Return the [x, y] coordinate for the center point of the cell that contains the specified text.  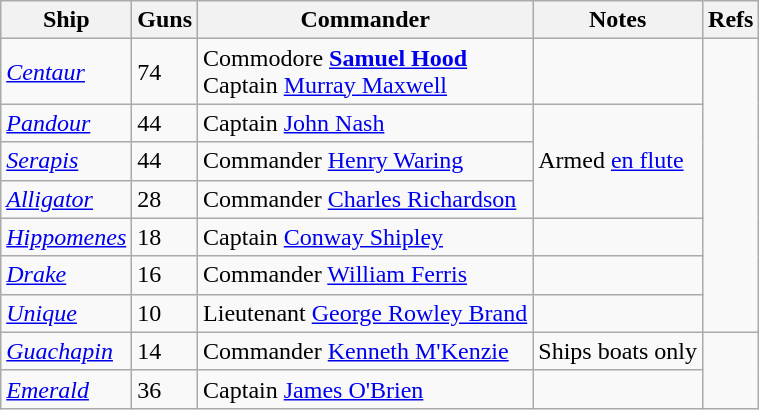
Refs [731, 20]
Serapis [66, 161]
Armed en flute [618, 161]
Alligator [66, 199]
Pandour [66, 123]
Notes [618, 20]
Hippomenes [66, 237]
18 [165, 237]
10 [165, 313]
74 [165, 72]
Captain John Nash [366, 123]
Unique [66, 313]
Captain Conway Shipley [366, 237]
Commander Henry Waring [366, 161]
Commander Charles Richardson [366, 199]
Guns [165, 20]
36 [165, 389]
14 [165, 351]
Guachapin [66, 351]
Centaur [66, 72]
Ship [66, 20]
Captain James O'Brien [366, 389]
Commodore Samuel HoodCaptain Murray Maxwell [366, 72]
Commander [366, 20]
Drake [66, 275]
Lieutenant George Rowley Brand [366, 313]
28 [165, 199]
Ships boats only [618, 351]
Emerald [66, 389]
16 [165, 275]
Commander William Ferris [366, 275]
Commander Kenneth M'Kenzie [366, 351]
